Output the (X, Y) coordinate of the center of the cell containing the given text.  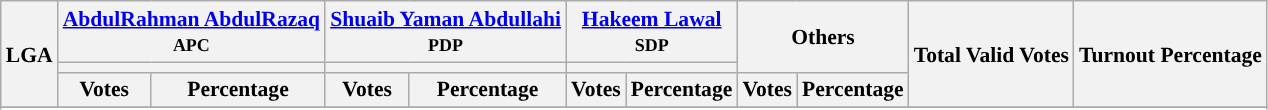
Hakeem LawalSDP (652, 32)
Total Valid Votes (992, 54)
Shuaib Yaman AbdullahiPDP (446, 32)
AbdulRahman AbdulRazaqAPC (192, 32)
Turnout Percentage (1170, 54)
Others (822, 36)
LGA (30, 54)
